Scan for the cell matching the given text and deliver its [X, Y] coordinate at center. 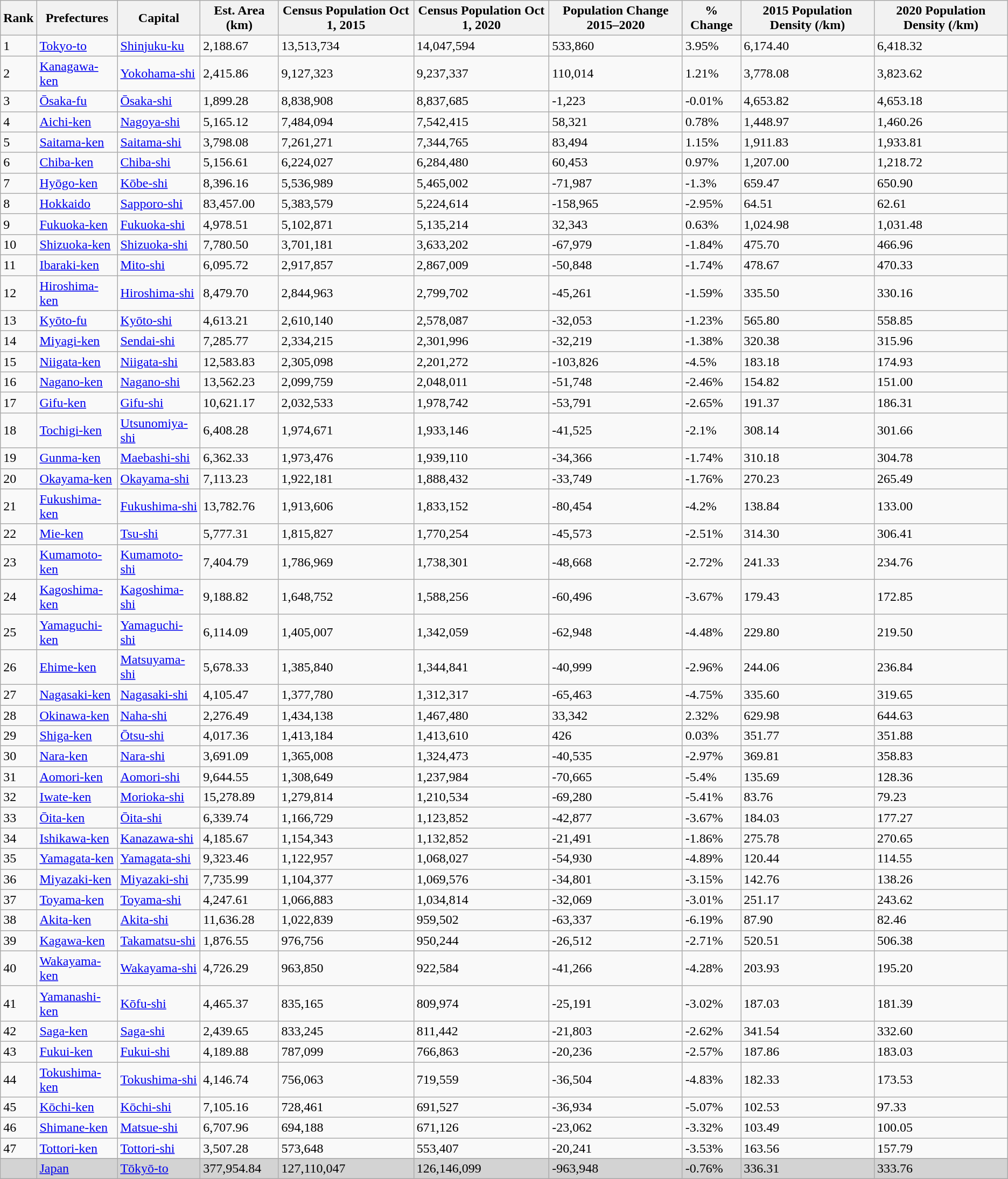
558.85 [941, 321]
Utsunomiya-shi [159, 431]
-62,948 [616, 632]
6,362.33 [239, 458]
157.79 [941, 1148]
Kōbe-shi [159, 183]
174.93 [941, 362]
-20,236 [616, 1051]
Matsue-shi [159, 1128]
39 [18, 941]
Miyazaki-ken [77, 879]
1,166,729 [346, 818]
6,284,480 [481, 163]
1,312,317 [481, 694]
1,034,814 [481, 900]
426 [616, 736]
Tottori-shi [159, 1148]
-2.95% [711, 203]
-42,877 [616, 818]
Nagoya-shi [159, 122]
Miyagi-ken [77, 341]
1,973,476 [346, 458]
-4.5% [711, 362]
28 [18, 715]
5,383,579 [346, 203]
219.50 [941, 632]
-4.48% [711, 632]
7,404.79 [239, 562]
-21,491 [616, 838]
-54,930 [616, 859]
811,442 [481, 1031]
-3.15% [711, 879]
Shimane-ken [77, 1128]
0.03% [711, 736]
-40,999 [616, 666]
187.03 [808, 1003]
629.98 [808, 715]
341.54 [808, 1031]
-26,512 [616, 941]
659.47 [808, 183]
478.67 [808, 265]
2,610,140 [346, 321]
4,105.47 [239, 694]
1,648,752 [346, 596]
87.90 [808, 920]
1,933.81 [941, 142]
8 [18, 203]
Tōkyō-to [159, 1169]
-1.23% [711, 321]
3,798.08 [239, 142]
46 [18, 1128]
97.33 [941, 1107]
Fukushima-ken [77, 506]
60,453 [616, 163]
2,844,963 [346, 293]
7,344,765 [481, 142]
-50,848 [616, 265]
182.33 [808, 1079]
3,701,181 [346, 244]
62.61 [941, 203]
533,860 [616, 46]
34 [18, 838]
Kagoshima-ken [77, 596]
Capital [159, 18]
-1.38% [711, 341]
13,782.76 [239, 506]
332.60 [941, 1031]
358.83 [941, 756]
5,536,989 [346, 183]
3,823.62 [941, 73]
-41,266 [616, 968]
Hiroshima-shi [159, 293]
1,385,840 [346, 666]
-69,280 [616, 797]
6,114.09 [239, 632]
1,344,841 [481, 666]
Saga-shi [159, 1031]
15 [18, 362]
Aichi-ken [77, 122]
470.33 [941, 265]
Toyama-shi [159, 900]
3,507.28 [239, 1148]
-25,191 [616, 1003]
Nagasaki-ken [77, 694]
% Change [711, 18]
1,069,576 [481, 879]
-33,749 [616, 479]
Takamatsu-shi [159, 941]
6,174.40 [808, 46]
520.51 [808, 941]
9 [18, 224]
Kōchi-ken [77, 1107]
133.00 [941, 506]
19 [18, 458]
1,218.72 [941, 163]
183.03 [941, 1051]
-2.1% [711, 431]
12,583.83 [239, 362]
1,413,610 [481, 736]
7,113.23 [239, 479]
573,648 [346, 1148]
15,278.89 [239, 797]
Population Change 2015–2020 [616, 18]
128.36 [941, 777]
36 [18, 879]
301.66 [941, 431]
6,339.74 [239, 818]
33 [18, 818]
1,833,152 [481, 506]
2,201,272 [481, 362]
173.53 [941, 1079]
Fukuoka-ken [77, 224]
Census Population Oct 1, 2015 [346, 18]
45 [18, 1107]
2,799,702 [481, 293]
5,102,871 [346, 224]
184.03 [808, 818]
3.95% [711, 46]
-23,062 [616, 1128]
-5.07% [711, 1107]
Kagoshima-shi [159, 596]
Tochigi-ken [77, 431]
29 [18, 736]
-21,803 [616, 1031]
10,621.17 [239, 403]
2.32% [711, 715]
2,305,098 [346, 362]
-71,987 [616, 183]
1,467,480 [481, 715]
1,738,301 [481, 562]
-5.4% [711, 777]
Hyōgo-ken [77, 183]
Ehime-ken [77, 666]
11,636.28 [239, 920]
1,104,377 [346, 879]
Est. Area (km) [239, 18]
35 [18, 859]
11 [18, 265]
Shizuoka-ken [77, 244]
-103,826 [616, 362]
Tokushima-shi [159, 1079]
-45,261 [616, 293]
5,777.31 [239, 534]
2,276.49 [239, 715]
1,022,839 [346, 920]
154.82 [808, 382]
0.78% [711, 122]
Tokushima-ken [77, 1079]
Ōsaka-shi [159, 101]
1,434,138 [346, 715]
177.27 [941, 818]
18 [18, 431]
Saga-ken [77, 1031]
2 [18, 73]
21 [18, 506]
Okayama-ken [77, 479]
9,188.82 [239, 596]
466.96 [941, 244]
138.26 [941, 879]
4,017.36 [239, 736]
8,479.70 [239, 293]
1,324,473 [481, 756]
0.63% [711, 224]
Okayama-shi [159, 479]
9,323.46 [239, 859]
315.96 [941, 341]
Ōita-shi [159, 818]
6 [18, 163]
1,342,059 [481, 632]
4,978.51 [239, 224]
756,063 [346, 1079]
-32,053 [616, 321]
Prefectures [77, 18]
Japan [77, 1169]
336.31 [808, 1169]
22 [18, 534]
5,165.12 [239, 122]
27 [18, 694]
1,123,852 [481, 818]
187.86 [808, 1051]
-3.32% [711, 1128]
1,888,432 [481, 479]
Mito-shi [159, 265]
-51,748 [616, 382]
330.16 [941, 293]
195.20 [941, 968]
-2.71% [711, 941]
Wakayama-ken [77, 968]
304.78 [941, 458]
243.62 [941, 900]
79.23 [941, 797]
959,502 [481, 920]
-3.01% [711, 900]
Saitama-shi [159, 142]
5 [18, 142]
1,939,110 [481, 458]
127,110,047 [346, 1169]
Akita-ken [77, 920]
-36,504 [616, 1079]
1,922,181 [346, 479]
377,954.84 [239, 1169]
31 [18, 777]
83.76 [808, 797]
Fukushima-shi [159, 506]
6,418.32 [941, 46]
172.85 [941, 596]
2,867,009 [481, 265]
181.39 [941, 1003]
2,099,759 [346, 382]
265.49 [941, 479]
151.00 [941, 382]
Tokyo-to [77, 46]
-963,948 [616, 1169]
Morioka-shi [159, 797]
976,756 [346, 941]
5,678.33 [239, 666]
10 [18, 244]
64.51 [808, 203]
1,031.48 [941, 224]
335.60 [808, 694]
314.30 [808, 534]
Kagawa-ken [77, 941]
Yokohama-shi [159, 73]
20 [18, 479]
Ōita-ken [77, 818]
100.05 [941, 1128]
33,342 [616, 715]
9,644.55 [239, 777]
138.84 [808, 506]
7 [18, 183]
1,770,254 [481, 534]
236.84 [941, 666]
Aomori-ken [77, 777]
1,132,852 [481, 838]
2,188.67 [239, 46]
333.76 [941, 1169]
Nagasaki-shi [159, 694]
-2.62% [711, 1031]
4,726.29 [239, 968]
14,047,594 [481, 46]
-0.01% [711, 101]
694,188 [346, 1128]
3,691.09 [239, 756]
1,974,671 [346, 431]
2020 Population Density (/km) [941, 18]
6,224,027 [346, 163]
1,405,007 [346, 632]
Kanagawa-ken [77, 73]
2,415.86 [239, 73]
1,365,008 [346, 756]
351.88 [941, 736]
2,334,215 [346, 341]
-2.51% [711, 534]
30 [18, 756]
553,407 [481, 1148]
1,207.00 [808, 163]
351.77 [808, 736]
4,247.61 [239, 900]
229.80 [808, 632]
671,126 [481, 1128]
82.46 [941, 920]
-41,525 [616, 431]
110,014 [616, 73]
Matsuyama-shi [159, 666]
1,210,534 [481, 797]
103.49 [808, 1128]
183.18 [808, 362]
-63,337 [616, 920]
47 [18, 1148]
3,778.08 [808, 73]
719,559 [481, 1079]
4,465.37 [239, 1003]
-2.96% [711, 666]
270.65 [941, 838]
-2.57% [711, 1051]
5,465,002 [481, 183]
-1.76% [711, 479]
102.53 [808, 1107]
Hiroshima-ken [77, 293]
Fukui-ken [77, 1051]
7,105.16 [239, 1107]
-34,366 [616, 458]
2,301,996 [481, 341]
2,439.65 [239, 1031]
Maebashi-shi [159, 458]
Toyama-ken [77, 900]
135.69 [808, 777]
Chiba-ken [77, 163]
Kyōto-shi [159, 321]
5,224,614 [481, 203]
26 [18, 666]
43 [18, 1051]
7,780.50 [239, 244]
0.97% [711, 163]
7,735.99 [239, 879]
-3.53% [711, 1148]
120.44 [808, 859]
24 [18, 596]
Sapporo-shi [159, 203]
1,154,343 [346, 838]
Yamagata-ken [77, 859]
Kumamoto-ken [77, 562]
142.76 [808, 879]
1.15% [711, 142]
-45,573 [616, 534]
Mie-ken [77, 534]
-67,979 [616, 244]
Naha-shi [159, 715]
275.78 [808, 838]
691,527 [481, 1107]
1,876.55 [239, 941]
1,448.97 [808, 122]
835,165 [346, 1003]
308.14 [808, 431]
23 [18, 562]
Yamaguchi-shi [159, 632]
Fukui-shi [159, 1051]
1,237,984 [481, 777]
8,838,908 [346, 101]
83,457.00 [239, 203]
963,850 [346, 968]
Yamagata-shi [159, 859]
1,122,957 [346, 859]
-1,223 [616, 101]
2,917,857 [346, 265]
-70,665 [616, 777]
8,396.16 [239, 183]
Ōsaka-fu [77, 101]
Shinjuku-ku [159, 46]
506.38 [941, 941]
7,542,415 [481, 122]
319.65 [941, 694]
-158,965 [616, 203]
Gifu-ken [77, 403]
4,613.21 [239, 321]
Tsu-shi [159, 534]
Kumamoto-shi [159, 562]
1,460.26 [941, 122]
787,099 [346, 1051]
1 [18, 46]
Sendai-shi [159, 341]
Gifu-shi [159, 403]
9,237,337 [481, 73]
163.56 [808, 1148]
Gunma-ken [77, 458]
8,837,685 [481, 101]
Niigata-ken [77, 362]
6,408.28 [239, 431]
270.23 [808, 479]
-1.86% [711, 838]
1,413,184 [346, 736]
-4.28% [711, 968]
7,261,271 [346, 142]
Kōfu-shi [159, 1003]
114.55 [941, 859]
Kanazawa-shi [159, 838]
179.43 [808, 596]
1,978,742 [481, 403]
-2.97% [711, 756]
16 [18, 382]
1,815,827 [346, 534]
44 [18, 1079]
4,146.74 [239, 1079]
Yamaguchi-ken [77, 632]
13 [18, 321]
310.18 [808, 458]
5,156.61 [239, 163]
-20,241 [616, 1148]
Shiga-ken [77, 736]
1,308,649 [346, 777]
58,321 [616, 122]
-80,454 [616, 506]
Ishikawa-ken [77, 838]
4,189.88 [239, 1051]
4 [18, 122]
251.17 [808, 900]
6,095.72 [239, 265]
5,135,214 [481, 224]
833,245 [346, 1031]
Iwate-ken [77, 797]
1,588,256 [481, 596]
186.31 [941, 403]
Saitama-ken [77, 142]
320.38 [808, 341]
Nara-shi [159, 756]
83,494 [616, 142]
17 [18, 403]
Wakayama-shi [159, 968]
Shizuoka-shi [159, 244]
3,633,202 [481, 244]
14 [18, 341]
1,279,814 [346, 797]
32,343 [616, 224]
1,786,969 [346, 562]
-5.41% [711, 797]
-1.84% [711, 244]
-48,668 [616, 562]
41 [18, 1003]
1,911.83 [808, 142]
-6.19% [711, 920]
369.81 [808, 756]
565.80 [808, 321]
6,707.96 [239, 1128]
4,653.82 [808, 101]
644.63 [941, 715]
Akita-shi [159, 920]
-2.72% [711, 562]
Yamanashi-ken [77, 1003]
950,244 [481, 941]
-1.3% [711, 183]
244.06 [808, 666]
241.33 [808, 562]
37 [18, 900]
-40,535 [616, 756]
Nara-ken [77, 756]
-4.89% [711, 859]
13,562.23 [239, 382]
42 [18, 1031]
2,578,087 [481, 321]
Miyazaki-shi [159, 879]
-4.75% [711, 694]
Census Population Oct 1, 2020 [481, 18]
4,653.18 [941, 101]
728,461 [346, 1107]
1,024.98 [808, 224]
335.50 [808, 293]
475.70 [808, 244]
234.76 [941, 562]
-3.02% [711, 1003]
2,032,533 [346, 403]
-0.76% [711, 1169]
306.41 [941, 534]
203.93 [808, 968]
922,584 [481, 968]
-65,463 [616, 694]
1,933,146 [481, 431]
13,513,734 [346, 46]
-34,801 [616, 879]
126,146,099 [481, 1169]
-1.59% [711, 293]
-2.65% [711, 403]
Niigata-shi [159, 362]
7,285.77 [239, 341]
Kōchi-shi [159, 1107]
809,974 [481, 1003]
12 [18, 293]
4,185.67 [239, 838]
Aomori-shi [159, 777]
-60,496 [616, 596]
-2.46% [711, 382]
3 [18, 101]
32 [18, 797]
Okinawa-ken [77, 715]
-4.2% [711, 506]
-4.83% [711, 1079]
Ibaraki-ken [77, 265]
9,127,323 [346, 73]
Tottori-ken [77, 1148]
-53,791 [616, 403]
Hokkaido [77, 203]
Nagano-ken [77, 382]
1.21% [711, 73]
1,066,883 [346, 900]
-32,069 [616, 900]
1,913,606 [346, 506]
766,863 [481, 1051]
Kyōto-fu [77, 321]
-32,219 [616, 341]
40 [18, 968]
2,048,011 [481, 382]
2015 Population Density (/km) [808, 18]
25 [18, 632]
1,068,027 [481, 859]
7,484,094 [346, 122]
Rank [18, 18]
38 [18, 920]
Nagano-shi [159, 382]
-36,934 [616, 1107]
Ōtsu-shi [159, 736]
1,899.28 [239, 101]
Chiba-shi [159, 163]
191.37 [808, 403]
1,377,780 [346, 694]
650.90 [941, 183]
Fukuoka-shi [159, 224]
